Locate the cell with the specified text and output its [X, Y] center coordinate. 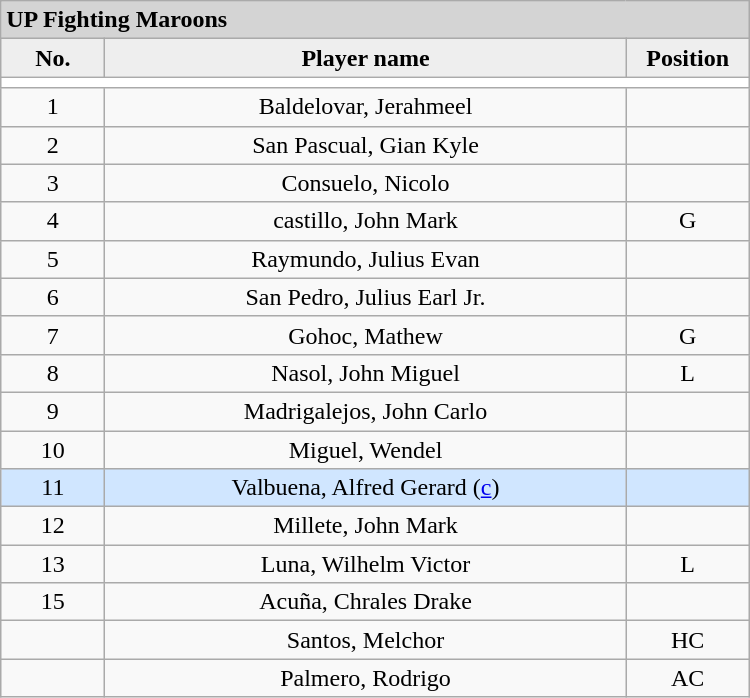
10 [53, 449]
San Pascual, Gian Kyle [366, 145]
San Pedro, Julius Earl Jr. [366, 297]
Valbuena, Alfred Gerard (c) [366, 488]
5 [53, 259]
11 [53, 488]
15 [53, 602]
2 [53, 145]
4 [53, 221]
Madrigalejos, John Carlo [366, 411]
Santos, Melchor [366, 640]
Consuelo, Nicolo [366, 183]
AC [688, 678]
12 [53, 526]
No. [53, 58]
13 [53, 564]
UP Fighting Maroons [375, 20]
1 [53, 107]
9 [53, 411]
8 [53, 373]
Nasol, John Miguel [366, 373]
Miguel, Wendel [366, 449]
Palmero, Rodrigo [366, 678]
Millete, John Mark [366, 526]
Gohoc, Mathew [366, 335]
castillo, John Mark [366, 221]
6 [53, 297]
Position [688, 58]
Player name [366, 58]
Luna, Wilhelm Victor [366, 564]
HC [688, 640]
3 [53, 183]
Acuña, Chrales Drake [366, 602]
7 [53, 335]
Raymundo, Julius Evan [366, 259]
Baldelovar, Jerahmeel [366, 107]
